From the cell containing the given text, extract its center point as [X, Y] coordinate. 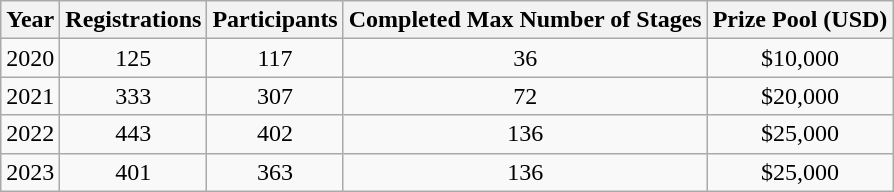
2021 [30, 96]
402 [275, 134]
125 [134, 58]
$20,000 [800, 96]
36 [525, 58]
117 [275, 58]
Registrations [134, 20]
Participants [275, 20]
363 [275, 172]
72 [525, 96]
443 [134, 134]
$10,000 [800, 58]
2020 [30, 58]
Completed Max Number of Stages [525, 20]
2023 [30, 172]
401 [134, 172]
Prize Pool (USD) [800, 20]
Year [30, 20]
307 [275, 96]
333 [134, 96]
2022 [30, 134]
